Locate the cell with the specified text and output its (x, y) center coordinate. 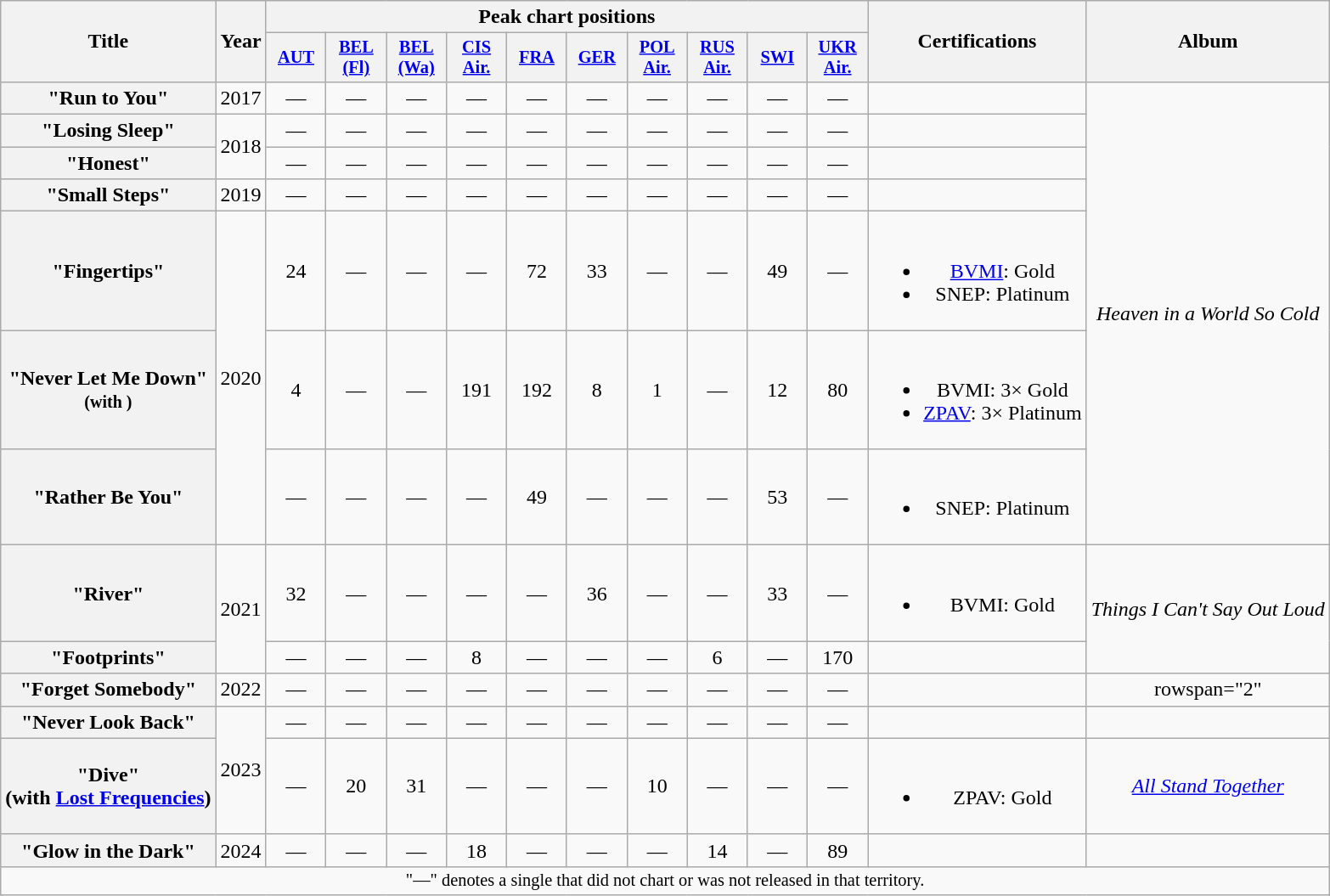
2021 (241, 610)
4 (296, 390)
53 (778, 498)
2018 (241, 147)
"Forget Somebody" (109, 690)
"Small Steps" (109, 195)
12 (778, 390)
RUSAir. (717, 58)
24 (296, 271)
14 (717, 850)
CISAir. (477, 58)
"Honest" (109, 163)
36 (596, 593)
2020 (241, 379)
1 (657, 390)
"Fingertips" (109, 271)
31 (416, 786)
2019 (241, 195)
Title (109, 42)
"Dive"(with Lost Frequencies) (109, 786)
2024 (241, 850)
BEL(Fl) (357, 58)
Certifications (978, 42)
BEL(Wa) (416, 58)
rowspan="2" (1208, 690)
SNEP: Platinum (978, 498)
All Stand Together (1208, 786)
192 (537, 390)
"—" denotes a single that did not chart or was not released in that territory. (666, 881)
BVMI: GoldSNEP: Platinum (978, 271)
170 (837, 657)
ZPAV: Gold (978, 786)
32 (296, 593)
191 (477, 390)
"Glow in the Dark" (109, 850)
2023 (241, 769)
18 (477, 850)
POLAir. (657, 58)
"Never Look Back" (109, 722)
"Losing Sleep" (109, 131)
6 (717, 657)
Heaven in a World So Cold (1208, 313)
BVMI: Gold (978, 593)
10 (657, 786)
2022 (241, 690)
AUT (296, 58)
BVMI: 3× GoldZPAV: 3× Platinum (978, 390)
"River" (109, 593)
89 (837, 850)
"Run to You" (109, 98)
"Rather Be You" (109, 498)
2017 (241, 98)
Peak chart positions (567, 17)
Things I Can't Say Out Loud (1208, 610)
"Never Let Me Down"(with ) (109, 390)
Year (241, 42)
SWI (778, 58)
72 (537, 271)
UKRAir. (837, 58)
GER (596, 58)
"Footprints" (109, 657)
FRA (537, 58)
20 (357, 786)
Album (1208, 42)
80 (837, 390)
